Return the [x, y] coordinate for the center point of the cell that contains the specified text.  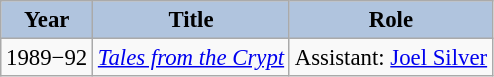
Tales from the Crypt [192, 58]
Assistant: Joel Silver [390, 58]
Year [47, 20]
Title [192, 20]
1989−92 [47, 58]
Role [390, 20]
